From the cell containing the given text, extract its center point as [x, y] coordinate. 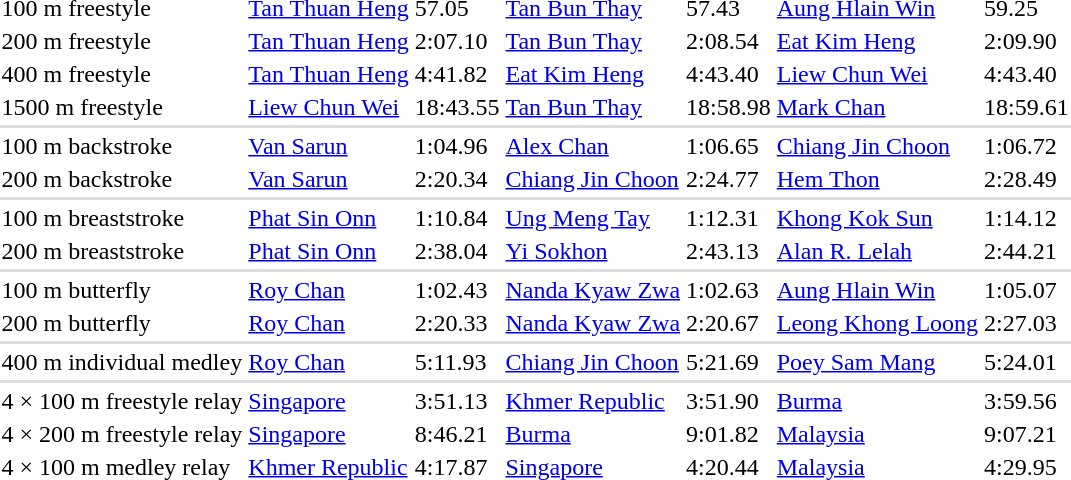
200 m butterfly [122, 323]
Yi Sokhon [593, 251]
2:09.90 [1027, 41]
1:10.84 [457, 218]
2:43.13 [729, 251]
Mark Chan [877, 107]
1500 m freestyle [122, 107]
3:51.13 [457, 401]
1:06.65 [729, 146]
3:59.56 [1027, 401]
1:05.07 [1027, 290]
Hem Thon [877, 179]
2:07.10 [457, 41]
Poey Sam Mang [877, 362]
18:59.61 [1027, 107]
18:43.55 [457, 107]
Alex Chan [593, 146]
100 m breaststroke [122, 218]
200 m breaststroke [122, 251]
2:28.49 [1027, 179]
2:44.21 [1027, 251]
8:46.21 [457, 434]
5:11.93 [457, 362]
1:02.63 [729, 290]
4:41.82 [457, 74]
5:24.01 [1027, 362]
1:12.31 [729, 218]
1:04.96 [457, 146]
2:24.77 [729, 179]
9:01.82 [729, 434]
2:20.33 [457, 323]
Malaysia [877, 434]
Leong Khong Loong [877, 323]
400 m freestyle [122, 74]
200 m freestyle [122, 41]
1:06.72 [1027, 146]
4 × 100 m freestyle relay [122, 401]
2:20.67 [729, 323]
3:51.90 [729, 401]
2:38.04 [457, 251]
Aung Hlain Win [877, 290]
5:21.69 [729, 362]
2:08.54 [729, 41]
200 m backstroke [122, 179]
400 m individual medley [122, 362]
Khong Kok Sun [877, 218]
Ung Meng Tay [593, 218]
100 m butterfly [122, 290]
Alan R. Lelah [877, 251]
100 m backstroke [122, 146]
1:02.43 [457, 290]
1:14.12 [1027, 218]
9:07.21 [1027, 434]
4 × 200 m freestyle relay [122, 434]
18:58.98 [729, 107]
2:27.03 [1027, 323]
Khmer Republic [593, 401]
2:20.34 [457, 179]
